Identify which cell holds the provided text, then report its [X, Y] central coordinate. 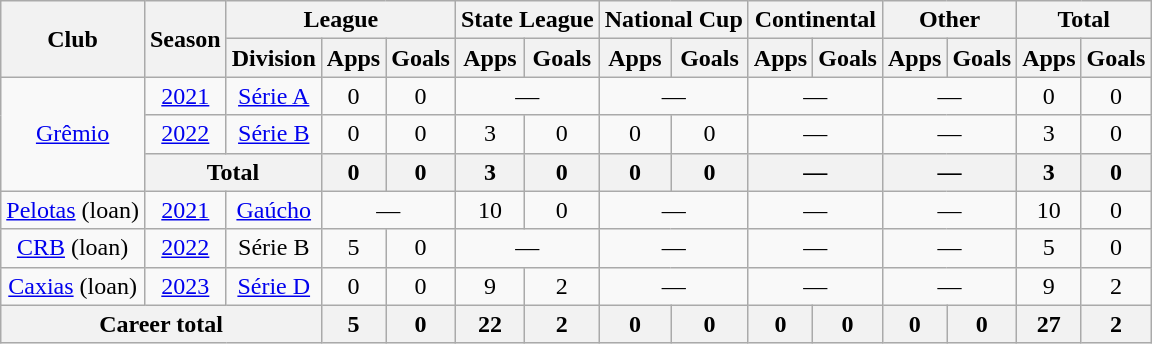
Série A [274, 96]
2023 [185, 286]
Career total [162, 324]
Division [274, 58]
27 [1049, 324]
National Cup [674, 20]
Continental [815, 20]
22 [490, 324]
League [340, 20]
State League [527, 20]
Season [185, 39]
Gaúcho [274, 210]
Other [949, 20]
CRB (loan) [73, 248]
Pelotas (loan) [73, 210]
Série D [274, 286]
Grêmio [73, 134]
Caxias (loan) [73, 286]
Club [73, 39]
